Pinpoint the cell where the given text exists, returning its [X, Y] midpoint coordinate. 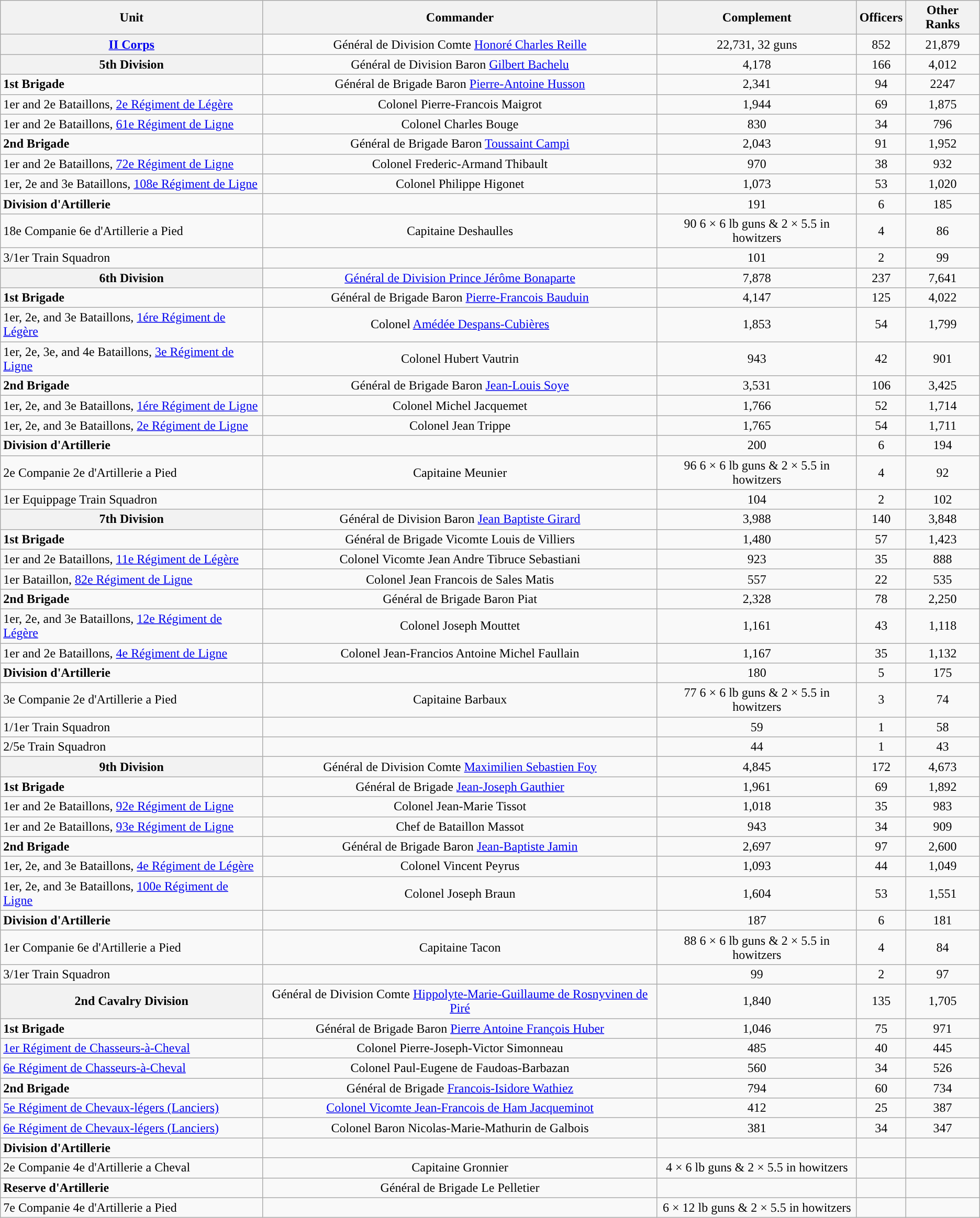
4,147 [757, 298]
59 [757, 727]
1er and 2e Bataillons, 11e Régiment de Légère [132, 559]
485 [757, 1048]
Général de Division Baron Jean Baptiste Girard [460, 519]
II Corps [132, 44]
Colonel Philippe Higonet [460, 184]
1er Companie 6e d'Artillerie a Pied [132, 947]
5e Régiment de Chevaux-légers (Lanciers) [132, 1108]
22,731, 32 guns [757, 44]
Officers [881, 18]
1er, 2e, and 3e Bataillons, 1ére Régiment de Ligne [132, 406]
2e Companie 2e d'Artillerie a Pied [132, 472]
1,892 [942, 787]
77 6 × 6 lb guns & 2 × 5.5 in howitzers [757, 700]
830 [757, 124]
560 [757, 1068]
4,178 [757, 64]
90 6 × 6 lb guns & 2 × 5.5 in howitzers [757, 230]
Colonel Hubert Vautrin [460, 359]
Général de Brigade Vicomte Louis de Villiers [460, 539]
172 [881, 767]
970 [757, 164]
92 [942, 472]
2,341 [757, 84]
Général de Division Comte Maximilien Sebastien Foy [460, 767]
Général de Brigade Baron Jean-Baptiste Jamin [460, 846]
1er, 2e, and 3e Bataillons, 12e Régiment de Légère [132, 626]
185 [942, 204]
1,952 [942, 144]
932 [942, 164]
1er and 2e Bataillons, 92e Régiment de Ligne [132, 807]
191 [757, 204]
Capitaine Meunier [460, 472]
7e Companie 4e d'Artillerie a Pied [132, 1208]
1er, 2e, and 3e Bataillons, 1ére Régiment de Légère [132, 325]
84 [942, 947]
1,118 [942, 626]
52 [881, 406]
3 [881, 700]
1er, 2e and 3e Bataillons, 108e Régiment de Ligne [132, 184]
1er, 2e, and 3e Bataillons, 2e Régiment de Ligne [132, 426]
Général de Brigade Baron Pierre Antoine François Huber [460, 1029]
Colonel Jean Trippe [460, 426]
2e Companie 4e d'Artillerie a Cheval [132, 1168]
42 [881, 359]
7,878 [757, 278]
Général de Brigade Baron Pierre-Francois Bauduin [460, 298]
Capitaine Tacon [460, 947]
412 [757, 1108]
4,845 [757, 767]
Général de Division Prince Jérôme Bonaparte [460, 278]
Capitaine Barbaux [460, 700]
Colonel Pierre-Francois Maigrot [460, 104]
Général de Brigade Baron Toussaint Campi [460, 144]
Colonel Michel Jacquemet [460, 406]
Général de Division Baron Gilbert Bachelu [460, 64]
40 [881, 1048]
734 [942, 1088]
1er Régiment de Chasseurs-à-Cheval [132, 1048]
9th Division [132, 767]
21,879 [942, 44]
1er Equippage Train Squadron [132, 499]
983 [942, 807]
Général de Brigade Baron Piat [460, 599]
1,551 [942, 893]
4,673 [942, 767]
Colonel Jean Francois de Sales Matis [460, 579]
104 [757, 499]
445 [942, 1048]
1er and 2e Bataillons, 4e Régiment de Ligne [132, 653]
2,250 [942, 599]
78 [881, 599]
74 [942, 700]
2,043 [757, 144]
1,049 [942, 866]
Général de Division Comte Honoré Charles Reille [460, 44]
3,988 [757, 519]
Unit [132, 18]
Colonel Joseph Mouttet [460, 626]
22 [881, 579]
3,531 [757, 386]
Colonel Amédée Despans-Cubières [460, 325]
Colonel Charles Bouge [460, 124]
794 [757, 1088]
1,073 [757, 184]
25 [881, 1108]
58 [942, 727]
2,697 [757, 846]
106 [881, 386]
1er, 2e, 3e, and 4e Bataillons, 3e Régiment de Ligne [132, 359]
Complement [757, 18]
3,425 [942, 386]
1er and 2e Bataillons, 93e Régiment de Ligne [132, 826]
180 [757, 673]
6th Division [132, 278]
6 × 12 lb guns & 2 × 5.5 in howitzers [757, 1208]
86 [942, 230]
Capitaine Deshaulles [460, 230]
557 [757, 579]
381 [757, 1128]
901 [942, 359]
6e Régiment de Chasseurs-à-Cheval [132, 1068]
Colonel Vicomte Jean Andre Tibruce Sebastiani [460, 559]
347 [942, 1128]
2/5e Train Squadron [132, 747]
1er and 2e Bataillons, 61e Régiment de Ligne [132, 124]
1,766 [757, 406]
4 × 6 lb guns & 2 × 5.5 in howitzers [757, 1168]
18e Companie 6e d'Artillerie a Pied [132, 230]
181 [942, 920]
888 [942, 559]
1,018 [757, 807]
1,765 [757, 426]
Commander [460, 18]
3,848 [942, 519]
6e Régiment de Chevaux-légers (Lanciers) [132, 1128]
923 [757, 559]
Capitaine Gronnier [460, 1168]
1er and 2e Bataillons, 72e Régiment de Ligne [132, 164]
Colonel Paul-Eugene de Faudoas-Barbazan [460, 1068]
Général de Brigade Baron Jean-Louis Soye [460, 386]
909 [942, 826]
Colonel Joseph Braun [460, 893]
94 [881, 84]
Général de Division Comte Hippolyte-Marie-Guillaume de Rosnyvinen de Piré [460, 1001]
200 [757, 445]
1,875 [942, 104]
2,328 [757, 599]
2247 [942, 84]
140 [881, 519]
Général de Brigade Jean-Joseph Gauthier [460, 787]
2,600 [942, 846]
1,167 [757, 653]
187 [757, 920]
175 [942, 673]
1/1er Train Squadron [132, 727]
1,705 [942, 1001]
1er and 2e Bataillons, 2e Régiment de Légère [132, 104]
1,840 [757, 1001]
91 [881, 144]
Colonel Frederic-Armand Thibault [460, 164]
4,022 [942, 298]
Colonel Vincent Peyrus [460, 866]
5 [881, 673]
526 [942, 1068]
1,161 [757, 626]
102 [942, 499]
7th Division [132, 519]
Général de Brigade Francois-Isidore Wathiez [460, 1088]
5th Division [132, 64]
38 [881, 164]
Général de Brigade Le Pelletier [460, 1188]
Colonel Pierre-Joseph-Victor Simonneau [460, 1048]
Colonel Jean-Marie Tissot [460, 807]
1,711 [942, 426]
96 6 × 6 lb guns & 2 × 5.5 in howitzers [757, 472]
1,604 [757, 893]
Chef de Bataillon Massot [460, 826]
1,799 [942, 325]
Other Ranks [942, 18]
88 6 × 6 lb guns & 2 × 5.5 in howitzers [757, 947]
1,853 [757, 325]
Reserve d'Artillerie [132, 1188]
1er, 2e, and 3e Bataillons, 4e Régiment de Légère [132, 866]
971 [942, 1029]
Colonel Vicomte Jean-Francois de Ham Jacqueminot [460, 1108]
101 [757, 258]
796 [942, 124]
135 [881, 1001]
4,012 [942, 64]
7,641 [942, 278]
237 [881, 278]
1,132 [942, 653]
387 [942, 1108]
1,093 [757, 866]
1,714 [942, 406]
1,046 [757, 1029]
194 [942, 445]
1,020 [942, 184]
3e Companie 2e d'Artillerie a Pied [132, 700]
1er, 2e, and 3e Bataillons, 100e Régiment de Ligne [132, 893]
Colonel Baron Nicolas-Marie-Mathurin de Galbois [460, 1128]
852 [881, 44]
2nd Cavalry Division [132, 1001]
1,480 [757, 539]
125 [881, 298]
1,961 [757, 787]
75 [881, 1029]
166 [881, 64]
1,423 [942, 539]
1,944 [757, 104]
Colonel Jean-Francios Antoine Michel Faullain [460, 653]
1er Bataillon, 82e Régiment de Ligne [132, 579]
Général de Brigade Baron Pierre-Antoine Husson [460, 84]
57 [881, 539]
535 [942, 579]
60 [881, 1088]
